For the text-containing cell, return its midpoint in (X, Y) coordinate format. 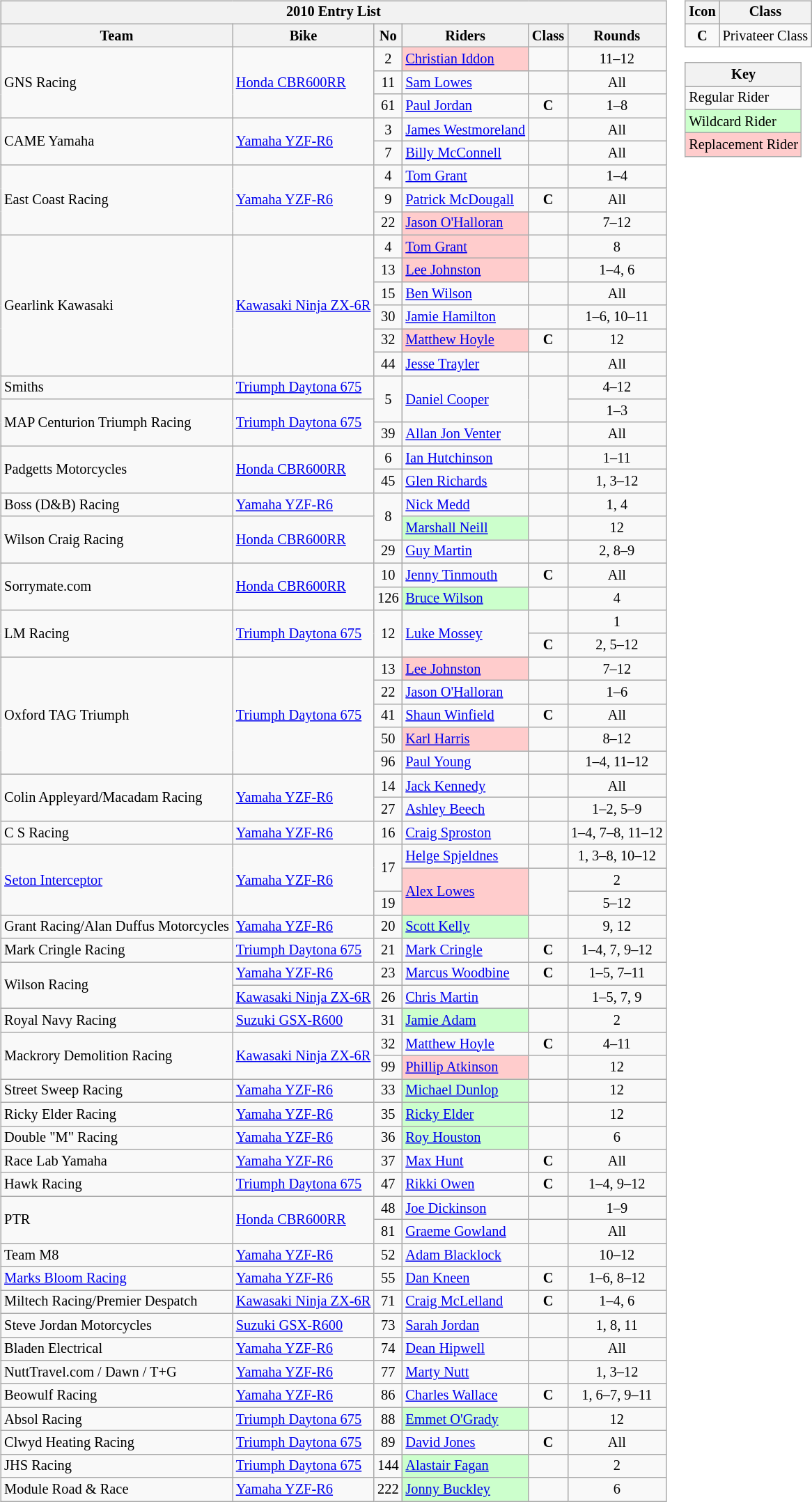
Dean Hipwell (465, 1349)
1, 3–8, 10–12 (617, 856)
Jenny Tinmouth (465, 575)
Roy Houston (465, 1138)
Paul Jordan (465, 106)
Wilson Craig Racing (117, 539)
27 (388, 810)
Karl Harris (465, 739)
1–5, 7–11 (617, 974)
CAME Yamaha (117, 141)
86 (388, 1395)
Icon (702, 13)
2010 Entry List (333, 13)
48 (388, 1208)
Paul Young (465, 763)
7 (388, 153)
Mackrory Demolition Racing (117, 1056)
1–2, 5–9 (617, 810)
74 (388, 1349)
Beowulf Racing (117, 1395)
Marshall Neill (465, 528)
Ben Wilson (465, 294)
Boss (D&B) Racing (117, 504)
Steve Jordan Motorcycles (117, 1325)
1–3 (617, 411)
35 (388, 1114)
222 (388, 1489)
55 (388, 1278)
Chris Martin (465, 997)
Rikki Owen (465, 1184)
Jonny Buckley (465, 1489)
Wildcard Rider (743, 121)
1–5, 7, 9 (617, 997)
3 (388, 130)
Sam Lowes (465, 83)
Colin Appleyard/Macadam Racing (117, 797)
Team M8 (117, 1255)
19 (388, 904)
9, 12 (617, 927)
Nick Medd (465, 504)
11–12 (617, 59)
Ricky Elder (465, 1114)
1–4 (617, 176)
30 (388, 317)
8–12 (617, 739)
16 (388, 833)
Daniel Cooper (465, 398)
Wilson Racing (117, 985)
45 (388, 481)
77 (388, 1372)
1–6 (617, 692)
1, 8, 11 (617, 1325)
Jack Kennedy (465, 786)
Regular Rider (743, 98)
14 (388, 786)
47 (388, 1184)
Bike (304, 36)
Privateer Class (766, 36)
Charles Wallace (465, 1395)
2, 8–9 (617, 552)
Bruce Wilson (465, 598)
20 (388, 927)
Sarah Jordan (465, 1325)
89 (388, 1443)
Replacement Rider (743, 145)
29 (388, 552)
Miltech Racing/Premier Despatch (117, 1302)
Seton Interceptor (117, 879)
41 (388, 715)
East Coast Racing (117, 199)
Double "M" Racing (117, 1138)
Jamie Hamilton (465, 317)
Graeme Gowland (465, 1232)
Hawk Racing (117, 1184)
JHS Racing (117, 1466)
61 (388, 106)
Marks Bloom Racing (117, 1278)
Mark Cringle Racing (117, 950)
1–4, 7–8, 11–12 (617, 833)
Street Sweep Racing (117, 1091)
Team (117, 36)
11 (388, 83)
Helge Spjeldnes (465, 856)
Guy Martin (465, 552)
Riders (465, 36)
Module Road & Race (117, 1489)
PTR (117, 1219)
5–12 (617, 904)
31 (388, 1021)
Jesse Trayler (465, 364)
Grant Racing/Alan Duffus Motorcycles (117, 927)
81 (388, 1232)
37 (388, 1161)
1–8 (617, 106)
Emmet O'Grady (465, 1419)
126 (388, 598)
Sorrymate.com (117, 587)
Adam Blacklock (465, 1255)
1–4, 9–12 (617, 1184)
Billy McConnell (465, 153)
Padgetts Motorcycles (117, 470)
44 (388, 364)
Allan Jon Venter (465, 434)
MAP Centurion Triumph Racing (117, 422)
36 (388, 1138)
Ashley Beech (465, 810)
Smiths (117, 387)
33 (388, 1091)
1–6, 10–11 (617, 317)
73 (388, 1325)
Key (743, 75)
Glen Richards (465, 481)
15 (388, 294)
Craig Sproston (465, 833)
Dan Kneen (465, 1278)
1–6, 8–12 (617, 1278)
50 (388, 739)
Clwyd Heating Racing (117, 1443)
71 (388, 1302)
4–12 (617, 387)
5 (388, 398)
39 (388, 434)
Shaun Winfield (465, 715)
52 (388, 1255)
Alastair Fagan (465, 1466)
Phillip Atkinson (465, 1067)
Absol Racing (117, 1419)
Michael Dunlop (465, 1091)
Luke Mossey (465, 634)
Royal Navy Racing (117, 1021)
Oxford TAG Triumph (117, 715)
88 (388, 1419)
Bladen Electrical (117, 1349)
144 (388, 1466)
2, 5–12 (617, 645)
1 (617, 622)
1–9 (617, 1208)
1–4, 11–12 (617, 763)
10 (388, 575)
Gearlink Kawasaki (117, 305)
1, 4 (617, 504)
Patrick McDougall (465, 200)
No (388, 36)
Marty Nutt (465, 1372)
Rounds (617, 36)
99 (388, 1067)
10–12 (617, 1255)
Alex Lowes (465, 892)
96 (388, 763)
1–4, 7, 9–12 (617, 950)
1–11 (617, 458)
Joe Dickinson (465, 1208)
Marcus Woodbine (465, 974)
Jamie Adam (465, 1021)
Craig McLelland (465, 1302)
9 (388, 200)
17 (388, 868)
26 (388, 997)
GNS Racing (117, 82)
C S Racing (117, 833)
Mark Cringle (465, 950)
LM Racing (117, 634)
David Jones (465, 1443)
Ricky Elder Racing (117, 1114)
1, 6–7, 9–11 (617, 1395)
23 (388, 974)
21 (388, 950)
James Westmoreland (465, 130)
4–11 (617, 1044)
Max Hunt (465, 1161)
NuttTravel.com / Dawn / T+G (117, 1372)
Race Lab Yamaha (117, 1161)
Scott Kelly (465, 927)
Ian Hutchinson (465, 458)
Christian Iddon (465, 59)
